Search for the cell housing the specified text and yield its [X, Y] center coordinate. 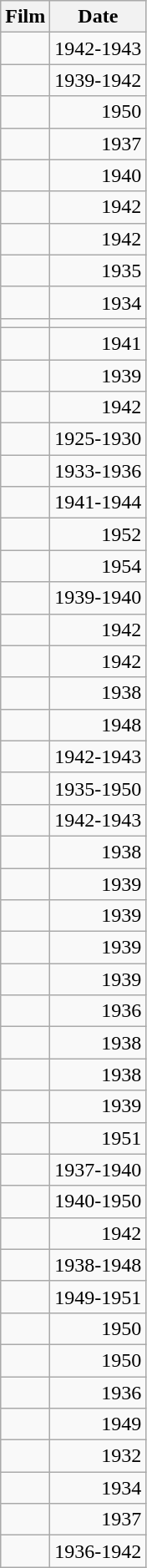
1954 [99, 566]
1935-1950 [99, 788]
1941 [99, 343]
Film [25, 17]
1935 [99, 271]
1941-1944 [99, 503]
1949 [99, 1424]
1938-1948 [99, 1265]
1932 [99, 1456]
1939-1942 [99, 80]
1940-1950 [99, 1201]
Date [99, 17]
1949-1951 [99, 1297]
1925-1930 [99, 439]
1952 [99, 534]
1937-1940 [99, 1170]
1933-1936 [99, 471]
1939-1940 [99, 598]
1951 [99, 1138]
1948 [99, 725]
1940 [99, 175]
1936-1942 [99, 1551]
